Return (x, y) of the center of cell containing provided text 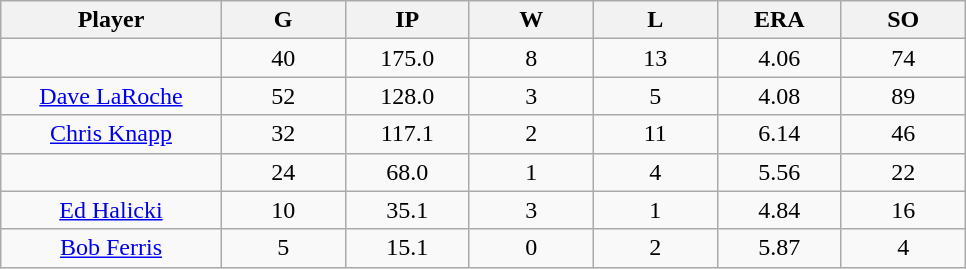
15.1 (407, 248)
35.1 (407, 210)
Ed Halicki (111, 210)
4.06 (779, 58)
89 (903, 96)
Chris Knapp (111, 134)
5.56 (779, 172)
ERA (779, 20)
Player (111, 20)
74 (903, 58)
46 (903, 134)
52 (283, 96)
128.0 (407, 96)
W (531, 20)
24 (283, 172)
11 (655, 134)
6.14 (779, 134)
8 (531, 58)
SO (903, 20)
Bob Ferris (111, 248)
68.0 (407, 172)
32 (283, 134)
Dave LaRoche (111, 96)
4.08 (779, 96)
117.1 (407, 134)
IP (407, 20)
L (655, 20)
5.87 (779, 248)
22 (903, 172)
16 (903, 210)
40 (283, 58)
4.84 (779, 210)
175.0 (407, 58)
13 (655, 58)
G (283, 20)
0 (531, 248)
10 (283, 210)
